Determine the [X, Y] coordinate at the center of the cell enclosing the given text.  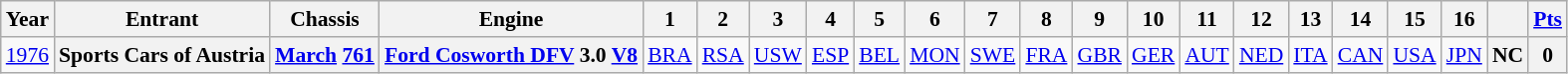
GBR [1100, 55]
Engine [511, 19]
FRA [1046, 55]
GER [1154, 55]
10 [1154, 19]
9 [1100, 19]
4 [831, 19]
MON [934, 55]
JPN [1464, 55]
2 [723, 19]
March 761 [325, 55]
1976 [28, 55]
0 [1548, 55]
USW [778, 55]
Ford Cosworth DFV 3.0 V8 [511, 55]
15 [1415, 19]
ESP [831, 55]
BEL [879, 55]
SWE [993, 55]
Sports Cars of Austria [161, 55]
AUT [1206, 55]
Chassis [325, 19]
5 [879, 19]
13 [1310, 19]
11 [1206, 19]
12 [1261, 19]
1 [669, 19]
USA [1415, 55]
3 [778, 19]
Pts [1548, 19]
8 [1046, 19]
BRA [669, 55]
NED [1261, 55]
ITA [1310, 55]
CAN [1361, 55]
RSA [723, 55]
6 [934, 19]
7 [993, 19]
Year [28, 19]
14 [1361, 19]
16 [1464, 19]
NC [1508, 55]
Entrant [161, 19]
